From the cell containing the given text, extract its center point as (X, Y) coordinate. 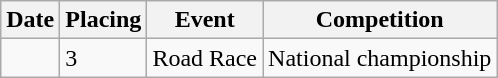
Placing (104, 20)
Competition (380, 20)
Date (30, 20)
3 (104, 58)
Road Race (205, 58)
National championship (380, 58)
Event (205, 20)
